Return (x, y) of the center of cell containing provided text 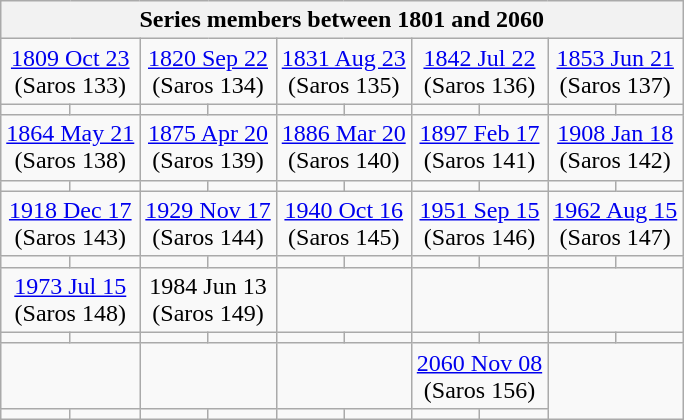
1908 Jan 18(Saros 142) (616, 148)
1973 Jul 15(Saros 148) (70, 300)
1962 Aug 15(Saros 147) (616, 224)
1940 Oct 16(Saros 145) (344, 224)
Series members between 1801 and 2060 (342, 20)
2060 Nov 08(Saros 156) (479, 376)
1853 Jun 21(Saros 137) (616, 72)
1929 Nov 17(Saros 144) (208, 224)
1820 Sep 22(Saros 134) (208, 72)
1875 Apr 20(Saros 139) (208, 148)
1809 Oct 23(Saros 133) (70, 72)
1886 Mar 20(Saros 140) (344, 148)
1864 May 21(Saros 138) (70, 148)
1984 Jun 13(Saros 149) (208, 300)
1897 Feb 17(Saros 141) (479, 148)
1842 Jul 22(Saros 136) (479, 72)
1951 Sep 15(Saros 146) (479, 224)
1918 Dec 17(Saros 143) (70, 224)
1831 Aug 23(Saros 135) (344, 72)
